Find where the given text appears and provide that cell's center as [x, y] coordinate. 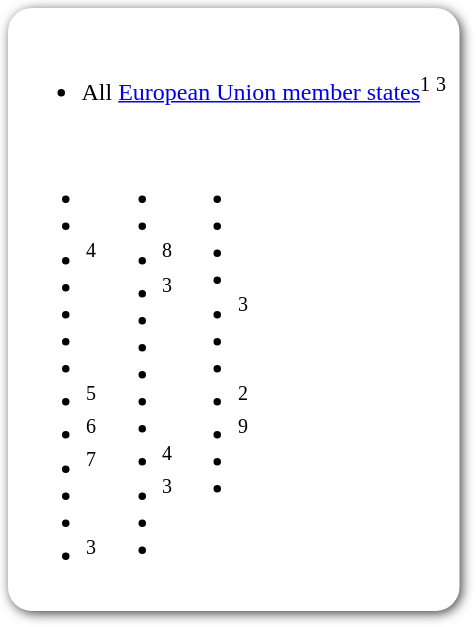
All European Union member states1 3 45673 8343 329 [234, 310]
45673 [60, 364]
329 [214, 364]
8343 [138, 364]
